Locate the cell with the specified text and output its [x, y] center coordinate. 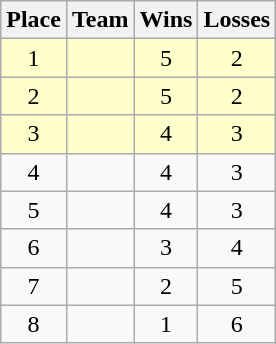
Wins [166, 20]
Losses [237, 20]
8 [34, 324]
Place [34, 20]
Team [100, 20]
7 [34, 286]
